Return [x, y] of the center of cell containing provided text 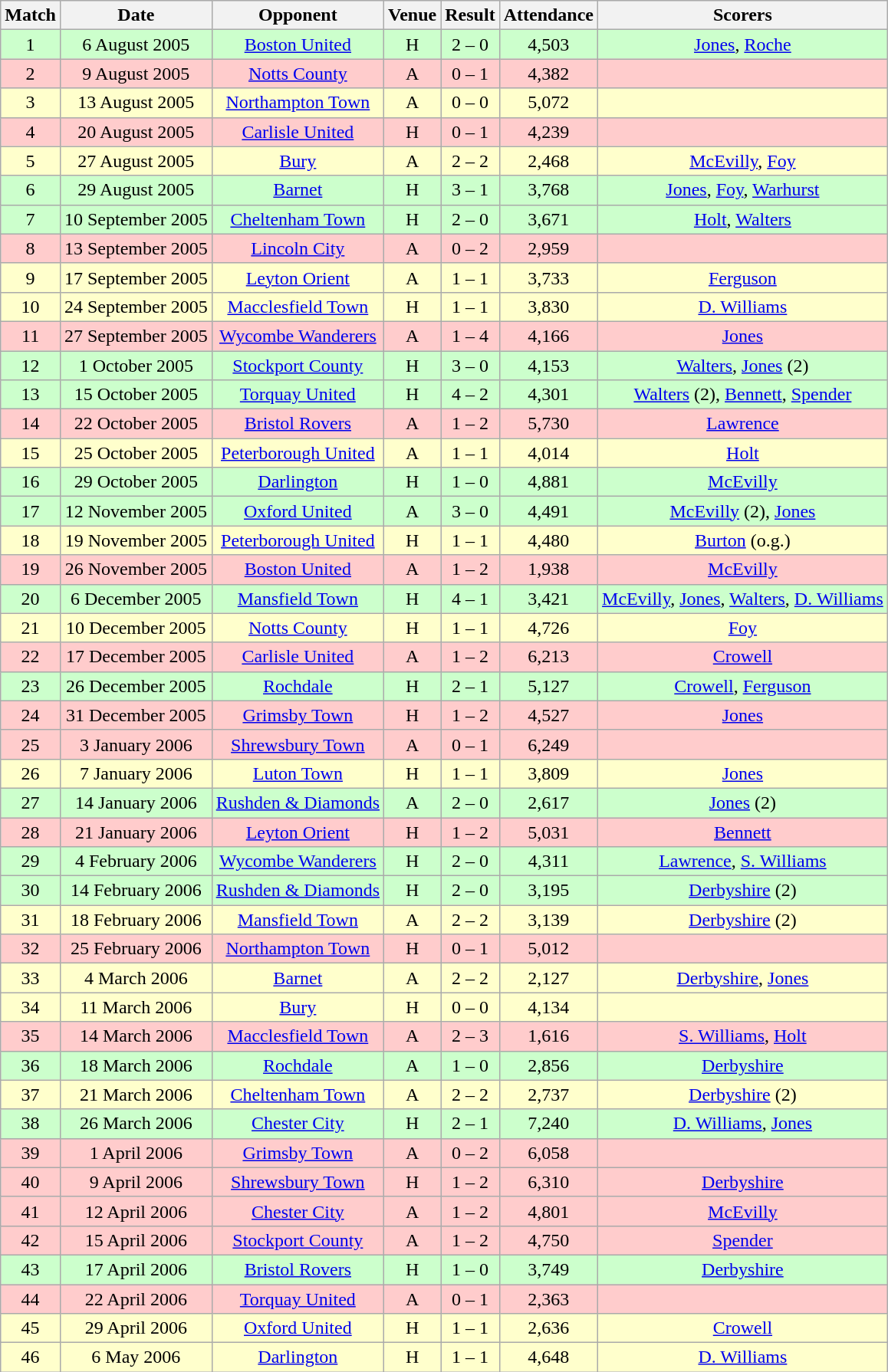
25 [31, 744]
McEvilly, Jones, Walters, D. Williams [743, 599]
Result [470, 15]
12 [31, 366]
14 [31, 424]
21 January 2006 [136, 832]
4,301 [548, 395]
13 [31, 395]
29 October 2005 [136, 482]
Jones, Foy, Warhurst [743, 190]
22 [31, 657]
Crowell, Ferguson [743, 686]
5 [31, 161]
6 December 2005 [136, 599]
3,195 [548, 891]
Burton (o.g.) [743, 540]
36 [31, 1065]
Holt, Walters [743, 219]
17 September 2005 [136, 277]
12 April 2006 [136, 1211]
Opponent [298, 15]
37 [31, 1095]
15 April 2006 [136, 1240]
3,830 [548, 307]
15 [31, 453]
3,749 [548, 1269]
29 April 2006 [136, 1328]
17 April 2006 [136, 1269]
2,617 [548, 803]
2,856 [548, 1065]
40 [31, 1182]
4,648 [548, 1357]
Derbyshire, Jones [743, 978]
5,012 [548, 949]
22 October 2005 [136, 424]
5,127 [548, 686]
14 March 2006 [136, 1036]
27 August 2005 [136, 161]
45 [31, 1328]
42 [31, 1240]
4,480 [548, 540]
4,726 [548, 628]
16 [31, 482]
39 [31, 1153]
27 [31, 803]
2,363 [548, 1299]
23 [31, 686]
31 December 2005 [136, 715]
2 [31, 74]
18 March 2006 [136, 1065]
12 November 2005 [136, 511]
20 [31, 599]
3,768 [548, 190]
13 August 2005 [136, 103]
4,527 [548, 715]
9 [31, 277]
8 [31, 248]
Attendance [548, 15]
6,213 [548, 657]
7,240 [548, 1124]
3,671 [548, 219]
11 March 2006 [136, 1007]
1,938 [548, 569]
D. Williams, Jones [743, 1124]
Match [31, 15]
41 [31, 1211]
6 May 2006 [136, 1357]
2,127 [548, 978]
33 [31, 978]
3 – 1 [470, 190]
Holt [743, 453]
25 February 2006 [136, 949]
34 [31, 1007]
2 – 3 [470, 1036]
26 [31, 773]
Foy [743, 628]
5,730 [548, 424]
21 March 2006 [136, 1095]
28 [31, 832]
6,058 [548, 1153]
6 [31, 190]
McEvilly (2), Jones [743, 511]
15 October 2005 [136, 395]
4,311 [548, 862]
31 [31, 920]
3,139 [548, 920]
1 April 2006 [136, 1153]
6,249 [548, 744]
29 August 2005 [136, 190]
26 December 2005 [136, 686]
18 February 2006 [136, 920]
26 March 2006 [136, 1124]
6,310 [548, 1182]
4 – 1 [470, 599]
Lawrence [743, 424]
22 April 2006 [136, 1299]
30 [31, 891]
1,616 [548, 1036]
4 March 2006 [136, 978]
9 April 2006 [136, 1182]
43 [31, 1269]
27 September 2005 [136, 336]
4,382 [548, 74]
5,072 [548, 103]
Bennett [743, 832]
3,421 [548, 599]
Ferguson [743, 277]
20 August 2005 [136, 132]
4,166 [548, 336]
10 September 2005 [136, 219]
4 [31, 132]
21 [31, 628]
1 October 2005 [136, 366]
46 [31, 1357]
19 [31, 569]
11 [31, 336]
2,737 [548, 1095]
4,153 [548, 366]
44 [31, 1299]
2,959 [548, 248]
10 December 2005 [136, 628]
24 September 2005 [136, 307]
Lawrence, S. Williams [743, 862]
7 [31, 219]
2,468 [548, 161]
4 – 2 [470, 395]
4,503 [548, 44]
3 January 2006 [136, 744]
13 September 2005 [136, 248]
1 – 4 [470, 336]
4,239 [548, 132]
24 [31, 715]
32 [31, 949]
4,014 [548, 453]
38 [31, 1124]
17 December 2005 [136, 657]
4,801 [548, 1211]
1 [31, 44]
4,881 [548, 482]
2,636 [548, 1328]
4,750 [548, 1240]
19 November 2005 [136, 540]
Lincoln City [298, 248]
3,809 [548, 773]
7 January 2006 [136, 773]
18 [31, 540]
3,733 [548, 277]
6 August 2005 [136, 44]
Luton Town [298, 773]
29 [31, 862]
3 [31, 103]
Venue [413, 15]
17 [31, 511]
McEvilly, Foy [743, 161]
Jones, Roche [743, 44]
14 February 2006 [136, 891]
Spender [743, 1240]
4 February 2006 [136, 862]
26 November 2005 [136, 569]
5,031 [548, 832]
4,134 [548, 1007]
35 [31, 1036]
Scorers [743, 15]
Date [136, 15]
10 [31, 307]
14 January 2006 [136, 803]
Jones (2) [743, 803]
25 October 2005 [136, 453]
4,491 [548, 511]
S. Williams, Holt [743, 1036]
9 August 2005 [136, 74]
Walters (2), Bennett, Spender [743, 395]
Walters, Jones (2) [743, 366]
